Scan for the cell matching the given text and deliver its [x, y] coordinate at center. 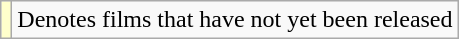
Denotes films that have not yet been released [235, 20]
